From the cell containing the given text, extract its center point as (x, y) coordinate. 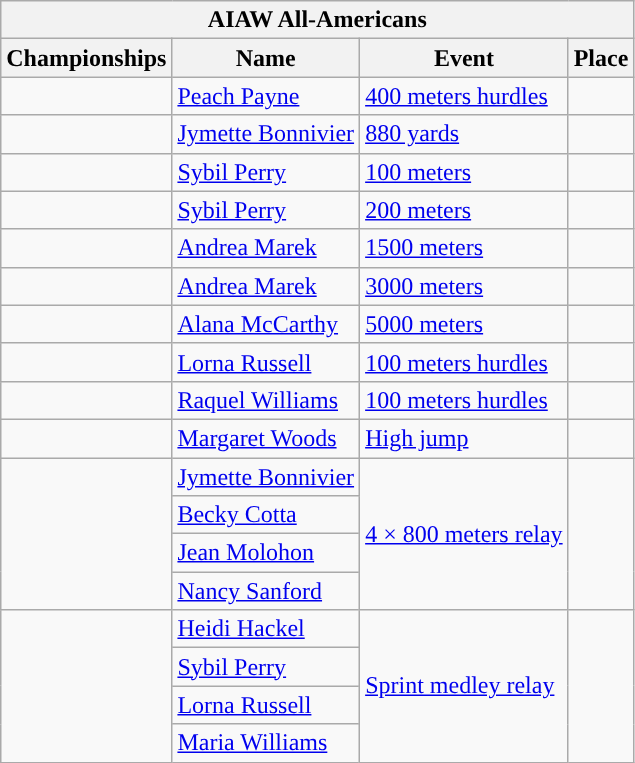
Alana McCarthy (266, 324)
Raquel Williams (266, 400)
Heidi Hackel (266, 629)
Jean Molohon (266, 553)
Place (601, 58)
AIAW All-Americans (318, 20)
200 meters (464, 210)
High jump (464, 438)
5000 meters (464, 324)
4 × 800 meters relay (464, 534)
Margaret Woods (266, 438)
Championships (86, 58)
Becky Cotta (266, 515)
400 meters hurdles (464, 96)
1500 meters (464, 248)
Maria Williams (266, 743)
Peach Payne (266, 96)
Name (266, 58)
880 yards (464, 134)
Event (464, 58)
100 meters (464, 172)
Sprint medley relay (464, 686)
Nancy Sanford (266, 591)
3000 meters (464, 286)
